For the text-containing cell, return its midpoint in (X, Y) coordinate format. 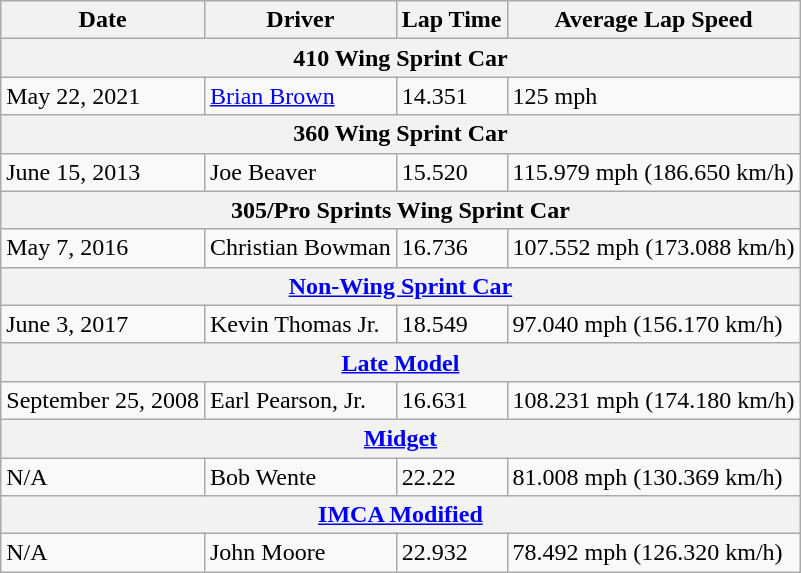
Non-Wing Sprint Car (400, 286)
410 Wing Sprint Car (400, 58)
108.231 mph (174.180 km/h) (654, 400)
Lap Time (452, 20)
14.351 (452, 96)
September 25, 2008 (103, 400)
22.932 (452, 553)
16.631 (452, 400)
Christian Bowman (300, 248)
78.492 mph (126.320 km/h) (654, 553)
May 22, 2021 (103, 96)
May 7, 2016 (103, 248)
June 3, 2017 (103, 324)
Earl Pearson, Jr. (300, 400)
22.22 (452, 477)
18.549 (452, 324)
Kevin Thomas Jr. (300, 324)
16.736 (452, 248)
Driver (300, 20)
125 mph (654, 96)
Bob Wente (300, 477)
Midget (400, 438)
John Moore (300, 553)
97.040 mph (156.170 km/h) (654, 324)
107.552 mph (173.088 km/h) (654, 248)
Joe Beaver (300, 172)
115.979 mph (186.650 km/h) (654, 172)
81.008 mph (130.369 km/h) (654, 477)
305/Pro Sprints Wing Sprint Car (400, 210)
Brian Brown (300, 96)
Average Lap Speed (654, 20)
Date (103, 20)
360 Wing Sprint Car (400, 134)
15.520 (452, 172)
June 15, 2013 (103, 172)
Late Model (400, 362)
IMCA Modified (400, 515)
